Locate the cell with the specified text and output its [X, Y] center coordinate. 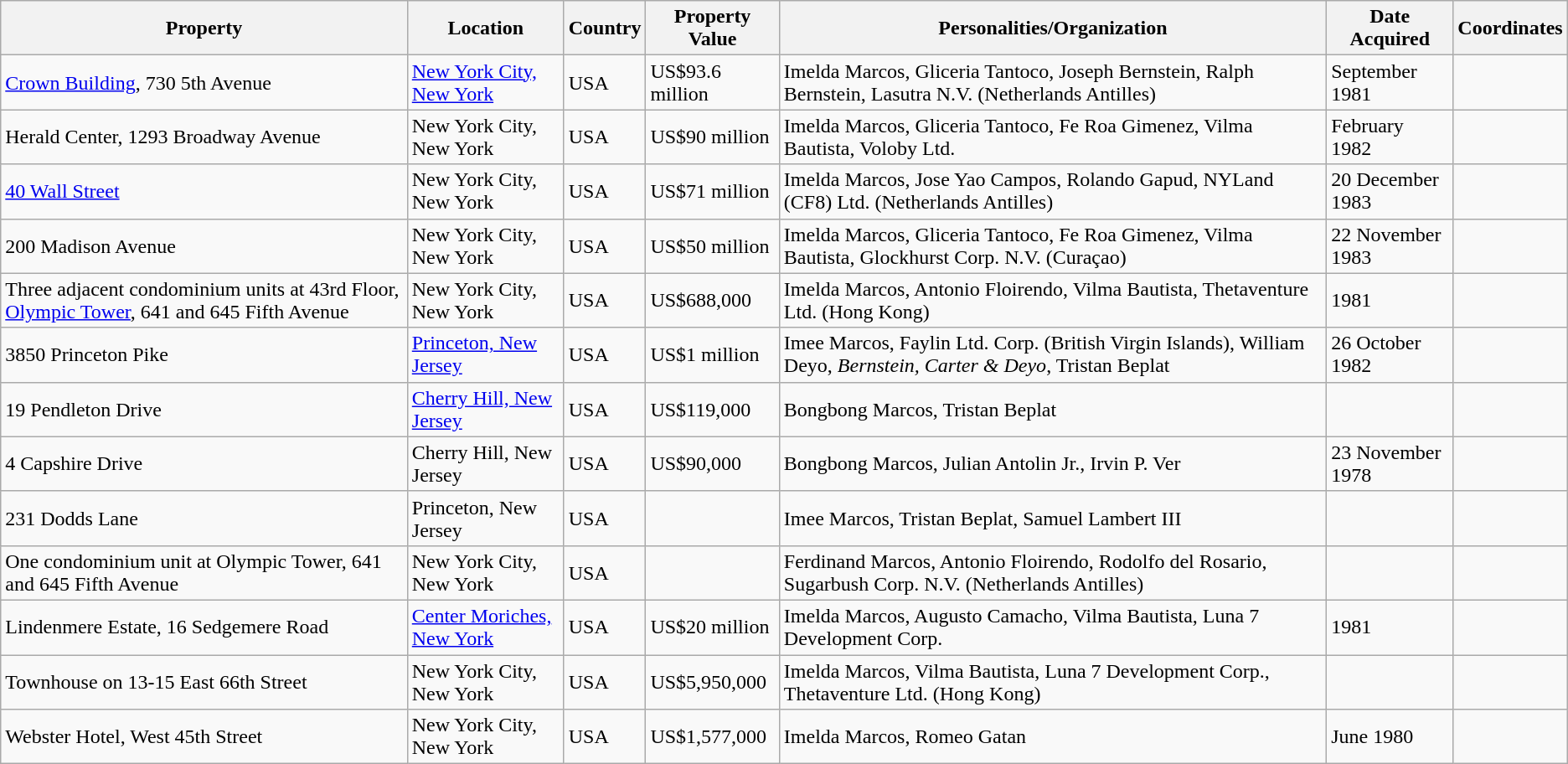
Crown Building, 730 5th Avenue [204, 82]
Ferdinand Marcos, Antonio Floirendo, Rodolfo del Rosario, Sugarbush Corp. N.V. (Netherlands Antilles) [1052, 573]
Townhouse on 13-15 East 66th Street [204, 682]
Location [486, 28]
US$1,577,000 [712, 737]
3850 Princeton Pike [204, 355]
200 Madison Avenue [204, 246]
Property Value [712, 28]
US$20 million [712, 627]
Imelda Marcos, Gliceria Tantoco, Fe Roa Gimenez, Vilma Bautista, Voloby Ltd. [1052, 137]
US$5,950,000 [712, 682]
22 November 1983 [1390, 246]
One condominium unit at Olympic Tower, 641 and 645 Fifth Avenue [204, 573]
Herald Center, 1293 Broadway Avenue [204, 137]
US$1 million [712, 355]
Country [605, 28]
20 December 1983 [1390, 191]
US$119,000 [712, 409]
Coordinates [1510, 28]
Imee Marcos, Faylin Ltd. Corp. (British Virgin Islands), William Deyo, Bernstein, Carter & Deyo, Tristan Beplat [1052, 355]
Imelda Marcos, Jose Yao Campos, Rolando Gapud, NYLand (CF8) Ltd. (Netherlands Antilles) [1052, 191]
June 1980 [1390, 737]
40 Wall Street [204, 191]
US$688,000 [712, 300]
Property [204, 28]
Imelda Marcos, Gliceria Tantoco, Fe Roa Gimenez, Vilma Bautista, Glockhurst Corp. N.V. (Curaçao) [1052, 246]
4 Capshire Drive [204, 464]
19 Pendleton Drive [204, 409]
Imelda Marcos, Gliceria Tantoco, Joseph Bernstein, Ralph Bernstein, Lasutra N.V. (Netherlands Antilles) [1052, 82]
Imelda Marcos, Antonio Floirendo, Vilma Bautista, Thetaventure Ltd. (Hong Kong) [1052, 300]
US$90,000 [712, 464]
Imee Marcos, Tristan Beplat, Samuel Lambert III [1052, 518]
Center Moriches, New York [486, 627]
Personalities/Organization [1052, 28]
Imelda Marcos, Vilma Bautista, Luna 7 Development Corp., Thetaventure Ltd. (Hong Kong) [1052, 682]
February 1982 [1390, 137]
US$71 million [712, 191]
Lindenmere Estate, 16 Sedgemere Road [204, 627]
Webster Hotel, West 45th Street [204, 737]
Bongbong Marcos, Julian Antolin Jr., Irvin P. Ver [1052, 464]
23 November 1978 [1390, 464]
US$50 million [712, 246]
Three adjacent condominium units at 43rd Floor, Olympic Tower, 641 and 645 Fifth Avenue [204, 300]
US$90 million [712, 137]
Imelda Marcos, Romeo Gatan [1052, 737]
26 October 1982 [1390, 355]
Imelda Marcos, Augusto Camacho, Vilma Bautista, Luna 7 Development Corp. [1052, 627]
Date Acquired [1390, 28]
231 Dodds Lane [204, 518]
US$93.6 million [712, 82]
Bongbong Marcos, Tristan Beplat [1052, 409]
September 1981 [1390, 82]
